Provide the (x, y) coordinate of the cell's center where the given text is located.  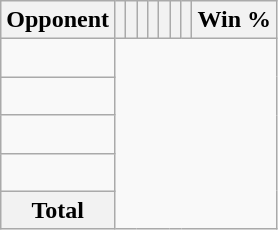
Opponent (58, 20)
Win % (234, 20)
Total (58, 210)
